Find where the given text appears and provide that cell's center as (X, Y) coordinate. 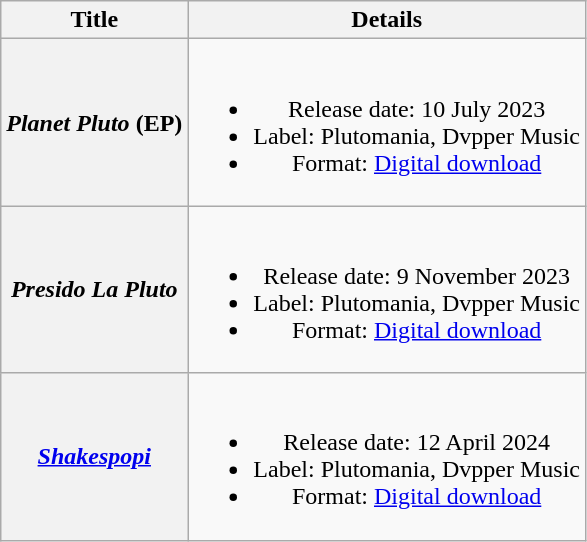
Release date: 12 April 2024Label: Plutomania, Dvpper MusicFormat: Digital download (387, 456)
Planet Pluto (EP) (94, 122)
Release date: 9 November 2023Label: Plutomania, Dvpper MusicFormat: Digital download (387, 290)
Shakespopi (94, 456)
Details (387, 20)
Title (94, 20)
Presido La Pluto (94, 290)
Release date: 10 July 2023Label: Plutomania, Dvpper MusicFormat: Digital download (387, 122)
